Extract the [X, Y] coordinate from the center of the cell holding the provided text.  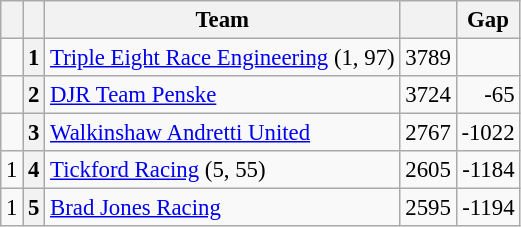
3 [34, 133]
Team [222, 20]
2 [34, 95]
Tickford Racing (5, 55) [222, 170]
-1194 [488, 208]
-1184 [488, 170]
Gap [488, 20]
DJR Team Penske [222, 95]
Walkinshaw Andretti United [222, 133]
3789 [428, 58]
2767 [428, 133]
-1022 [488, 133]
5 [34, 208]
-65 [488, 95]
Triple Eight Race Engineering (1, 97) [222, 58]
Brad Jones Racing [222, 208]
2605 [428, 170]
2595 [428, 208]
4 [34, 170]
3724 [428, 95]
